Search for the cell housing the specified text and yield its (x, y) center coordinate. 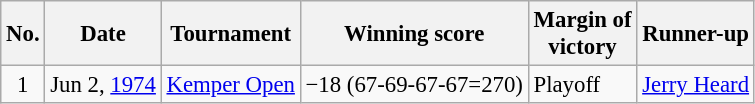
Margin ofvictory (582, 34)
No. (23, 34)
Kemper Open (230, 85)
−18 (67-69-67-67=270) (414, 85)
Tournament (230, 34)
Jerry Heard (696, 85)
Playoff (582, 85)
Jun 2, 1974 (103, 85)
1 (23, 85)
Winning score (414, 34)
Runner-up (696, 34)
Date (103, 34)
